Determine the (X, Y) coordinate at the center of the cell enclosing the given text.  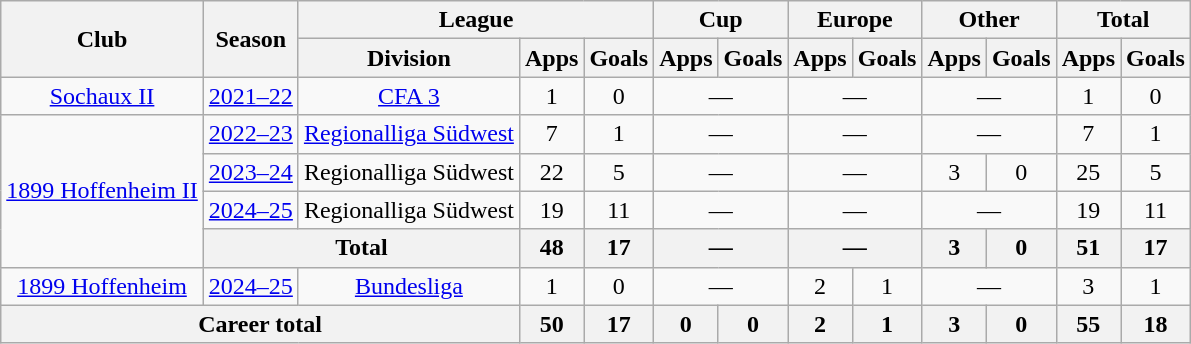
2021–22 (250, 96)
League (476, 20)
Cup (721, 20)
CFA 3 (408, 96)
Club (102, 39)
Division (408, 58)
1899 Hoffenheim (102, 286)
Other (989, 20)
22 (551, 172)
Sochaux II (102, 96)
25 (1088, 172)
18 (1156, 324)
Bundesliga (408, 286)
51 (1088, 248)
Season (250, 39)
2022–23 (250, 134)
48 (551, 248)
Career total (260, 324)
50 (551, 324)
55 (1088, 324)
1899 Hoffenheim II (102, 191)
Europe (855, 20)
2023–24 (250, 172)
